Return [X, Y] of the center of cell containing provided text 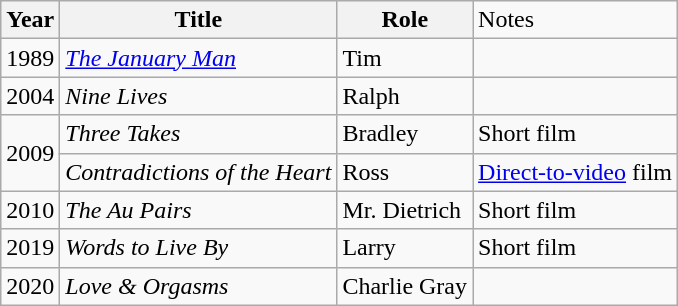
Larry [405, 248]
The Au Pairs [198, 210]
Year [30, 20]
Charlie Gray [405, 286]
2009 [30, 153]
Notes [576, 20]
2010 [30, 210]
Three Takes [198, 134]
2019 [30, 248]
The January Man [198, 58]
Ralph [405, 96]
Words to Live By [198, 248]
Contradictions of the Heart [198, 172]
Ross [405, 172]
Bradley [405, 134]
2020 [30, 286]
Role [405, 20]
Direct-to-video film [576, 172]
Nine Lives [198, 96]
Mr. Dietrich [405, 210]
1989 [30, 58]
Title [198, 20]
Tim [405, 58]
2004 [30, 96]
Love & Orgasms [198, 286]
